Provide the (X, Y) coordinate of the cell's center where the given text is located.  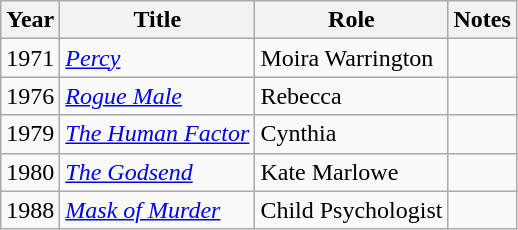
The Human Factor (158, 134)
Moira Warrington (352, 58)
Notes (482, 20)
Rogue Male (158, 96)
1971 (30, 58)
Mask of Murder (158, 210)
Rebecca (352, 96)
1976 (30, 96)
Year (30, 20)
1988 (30, 210)
Cynthia (352, 134)
1979 (30, 134)
Kate Marlowe (352, 172)
Title (158, 20)
The Godsend (158, 172)
1980 (30, 172)
Role (352, 20)
Percy (158, 58)
Child Psychologist (352, 210)
